Pinpoint the cell where the given text exists, returning its (X, Y) midpoint coordinate. 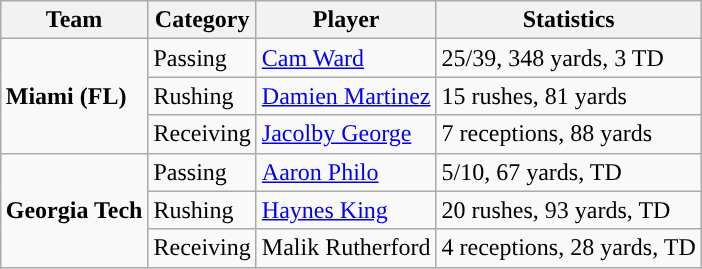
Aaron Philo (346, 172)
Cam Ward (346, 58)
Miami (FL) (74, 96)
20 rushes, 93 yards, TD (568, 210)
Haynes King (346, 210)
5/10, 67 yards, TD (568, 172)
Georgia Tech (74, 210)
25/39, 348 yards, 3 TD (568, 58)
4 receptions, 28 yards, TD (568, 248)
Jacolby George (346, 134)
Malik Rutherford (346, 248)
Team (74, 20)
Player (346, 20)
7 receptions, 88 yards (568, 134)
Damien Martinez (346, 96)
Category (202, 20)
15 rushes, 81 yards (568, 96)
Statistics (568, 20)
